Return (X, Y) of the center of cell containing provided text 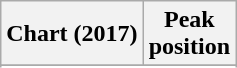
Chart (2017) (72, 34)
Peak position (189, 34)
